Identify which cell holds the provided text, then report its (x, y) central coordinate. 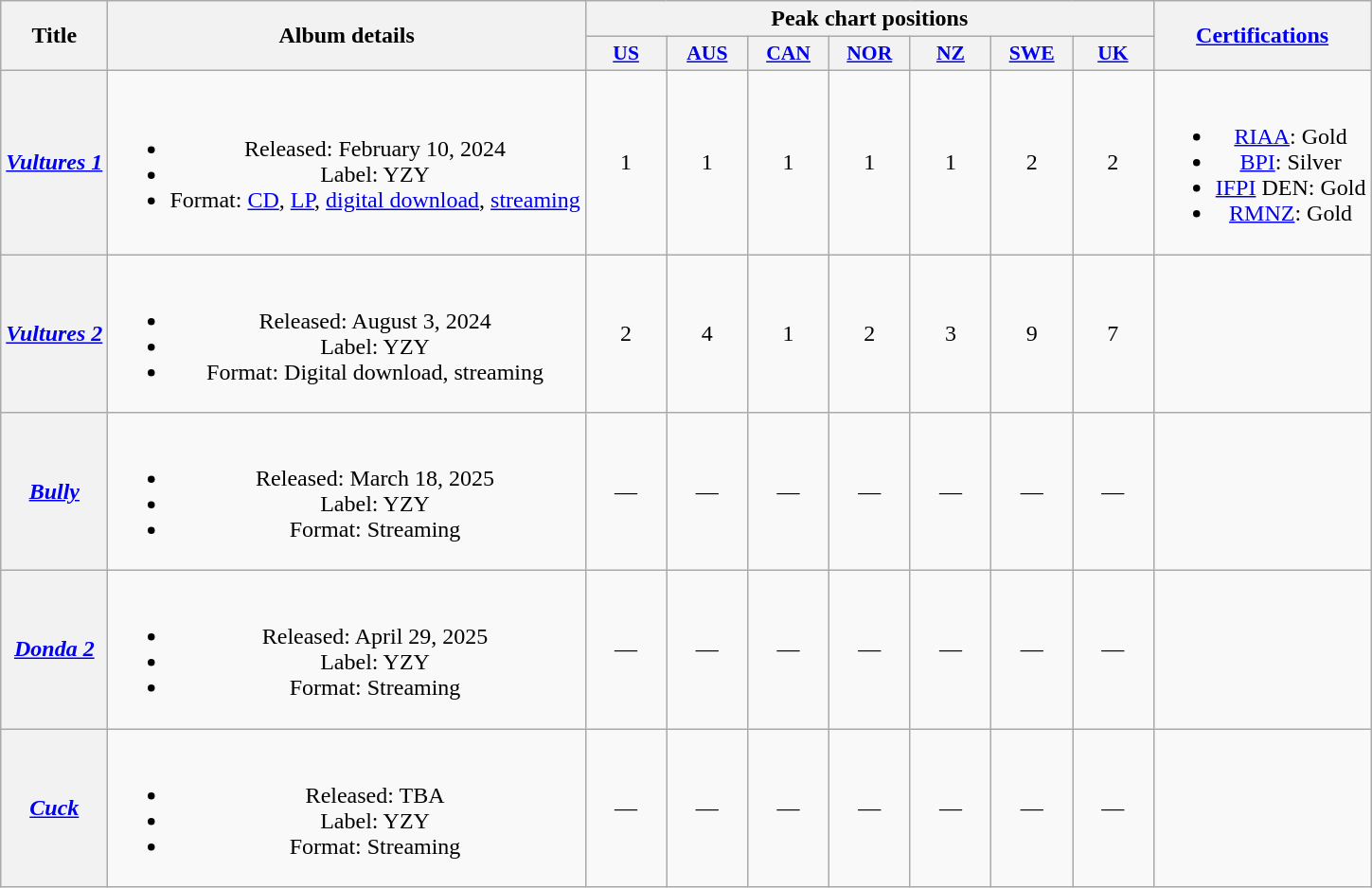
AUS (707, 54)
Donda 2 (55, 649)
Vultures 1 (55, 162)
Released: April 29, 2025Label: YZYFormat: Streaming (347, 649)
9 (1032, 333)
NOR (869, 54)
NZ (951, 54)
Released: February 10, 2024Label: YZYFormat: CD, LP, digital download, streaming (347, 162)
Title (55, 36)
7 (1114, 333)
Peak chart positions (869, 19)
Released: March 18, 2025Label: YZYFormat: Streaming (347, 492)
UK (1114, 54)
RIAA: GoldBPI: SilverIFPI DEN: GoldRMNZ: Gold (1262, 162)
Cuck (55, 808)
Album details (347, 36)
Bully (55, 492)
4 (707, 333)
Vultures 2 (55, 333)
3 (951, 333)
Certifications (1262, 36)
Released: August 3, 2024Label: YZYFormat: Digital download, streaming (347, 333)
CAN (789, 54)
SWE (1032, 54)
Released: TBALabel: YZYFormat: Streaming (347, 808)
US (626, 54)
